Return (X, Y) of the center of cell containing provided text 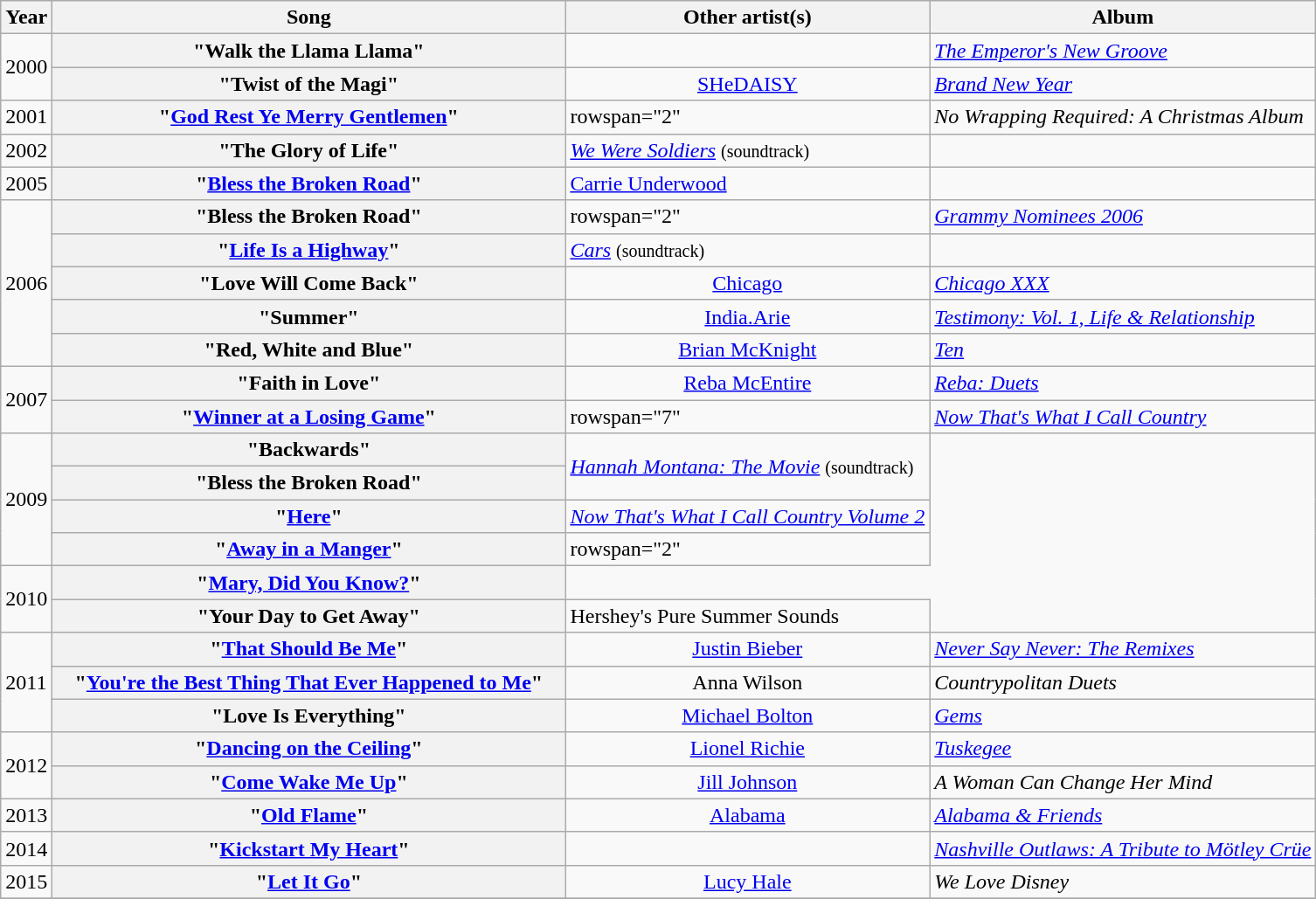
"Old Flame" (309, 815)
Countrypolitan Duets (1123, 682)
Nashville Outlaws: A Tribute to Mötley Crüe (1123, 848)
2000 (26, 67)
"Twist of the Magi" (309, 84)
Jill Johnson (748, 782)
A Woman Can Change Her Mind (1123, 782)
"Let It Go" (309, 882)
Ten (1123, 349)
"Walk the Llama Llama" (309, 51)
2012 (26, 765)
"Kickstart My Heart" (309, 848)
"Come Wake Me Up" (309, 782)
2007 (26, 399)
Justin Bieber (748, 649)
We Were Soldiers (soundtrack) (748, 150)
We Love Disney (1123, 882)
2010 (26, 599)
Year (26, 17)
"Backwards" (309, 450)
Gems (1123, 716)
Song (309, 17)
"Here" (309, 516)
"Love Is Everything" (309, 716)
2006 (26, 283)
Now That's What I Call Country Volume 2 (748, 516)
Never Say Never: The Remixes (1123, 649)
Hannah Montana: The Movie (soundtrack) (748, 467)
No Wrapping Required: A Christmas Album (1123, 117)
Grammy Nominees 2006 (1123, 217)
"Red, White and Blue" (309, 349)
"The Glory of Life" (309, 150)
Lucy Hale (748, 882)
2011 (26, 682)
Anna Wilson (748, 682)
India.Arie (748, 316)
Album (1123, 17)
Testimony: Vol. 1, Life & Relationship (1123, 316)
rowspan="7" (748, 417)
Chicago XXX (1123, 283)
"That Should Be Me" (309, 649)
2013 (26, 815)
"Faith in Love" (309, 383)
"Dancing on the Ceiling" (309, 749)
"You're the Best Thing That Ever Happened to Me" (309, 682)
2001 (26, 117)
Brian McKnight (748, 349)
Carrie Underwood (748, 183)
2009 (26, 500)
Cars (soundtrack) (748, 250)
2002 (26, 150)
"Away in a Manger" (309, 550)
Other artist(s) (748, 17)
Now That's What I Call Country (1123, 417)
"Mary, Did You Know?" (309, 583)
"Life Is a Highway" (309, 250)
Tuskegee (1123, 749)
Hershey's Pure Summer Sounds (748, 616)
"Love Will Come Back" (309, 283)
Alabama & Friends (1123, 815)
2014 (26, 848)
The Emperor's New Groove (1123, 51)
Reba: Duets (1123, 383)
2015 (26, 882)
Michael Bolton (748, 716)
"Summer" (309, 316)
Reba McEntire (748, 383)
Brand New Year (1123, 84)
Chicago (748, 283)
"God Rest Ye Merry Gentlemen" (309, 117)
2005 (26, 183)
Alabama (748, 815)
"Winner at a Losing Game" (309, 417)
Lionel Richie (748, 749)
"Your Day to Get Away" (309, 616)
SHeDAISY (748, 84)
